Detect which cell encompasses the target text, then output its (X, Y) center coordinate. 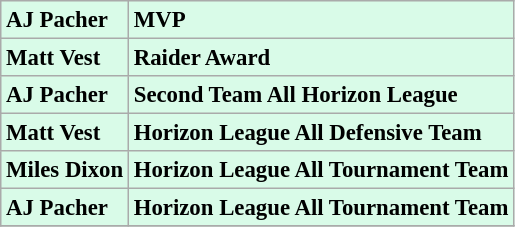
Miles Dixon (65, 170)
MVP (320, 20)
Raider Award (320, 58)
Horizon League All Defensive Team (320, 133)
Second Team All Horizon League (320, 95)
